Extract the [x, y] coordinate from the center of the cell holding the provided text.  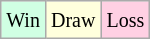
Draw [72, 20]
Loss [126, 20]
Win [24, 20]
